Return the (x, y) coordinate for the center point of the cell that contains the specified text.  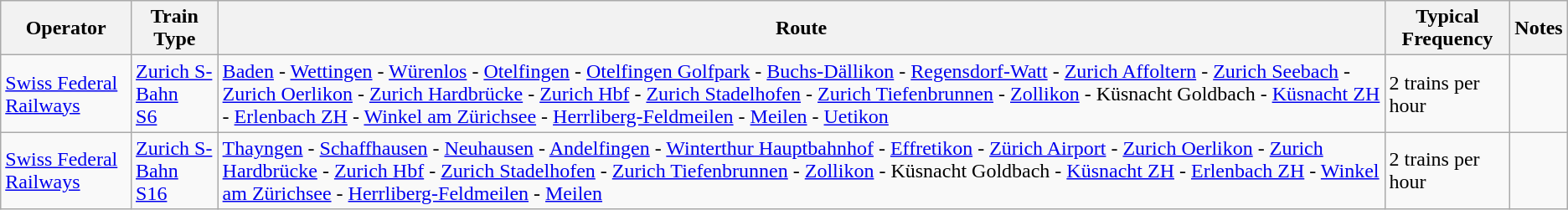
Zurich S-BahnS6 (175, 94)
Operator (66, 28)
Train Type (175, 28)
Zurich S-BahnS16 (175, 171)
Route (801, 28)
Notes (1539, 28)
Typical Frequency (1447, 28)
